Detect which cell encompasses the target text, then output its (x, y) center coordinate. 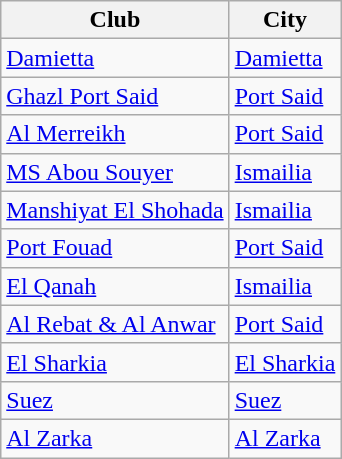
Al Merreikh (115, 134)
Al Rebat & Al Anwar (115, 324)
Ghazl Port Said (115, 96)
Club (115, 20)
El Qanah (115, 286)
MS Abou Souyer (115, 172)
City (285, 20)
Port Fouad (115, 248)
Manshiyat El Shohada (115, 210)
